Identify which cell holds the provided text, then report its [x, y] central coordinate. 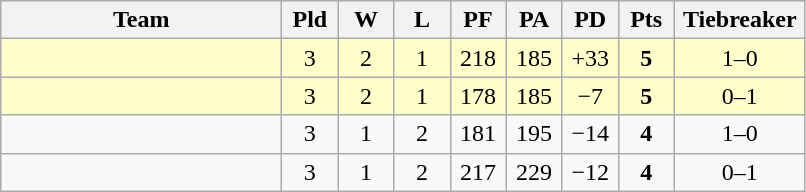
218 [478, 58]
217 [478, 172]
L [422, 20]
−7 [590, 96]
+33 [590, 58]
178 [478, 96]
PD [590, 20]
Team [142, 20]
Pld [310, 20]
PA [534, 20]
181 [478, 134]
229 [534, 172]
W [366, 20]
−12 [590, 172]
−14 [590, 134]
Tiebreaker [740, 20]
Pts [646, 20]
195 [534, 134]
PF [478, 20]
